Find where the given text appears and provide that cell's center as (X, Y) coordinate. 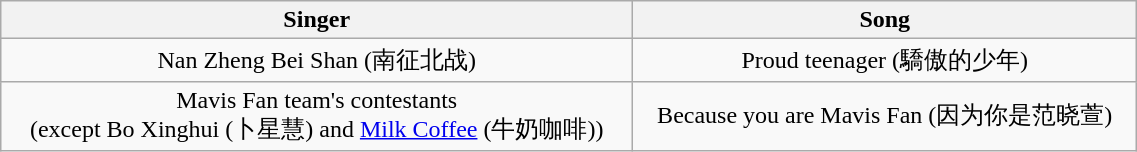
Singer (317, 20)
Because you are Mavis Fan (因为你是范晓萱) (885, 116)
Proud teenager (驕傲的少年) (885, 60)
Nan Zheng Bei Shan (南征北战) (317, 60)
Mavis Fan team's contestants(except Bo Xinghui (卜星慧) and Milk Coffee (牛奶咖啡)) (317, 116)
Song (885, 20)
